Extract the [X, Y] coordinate from the center of the cell holding the provided text.  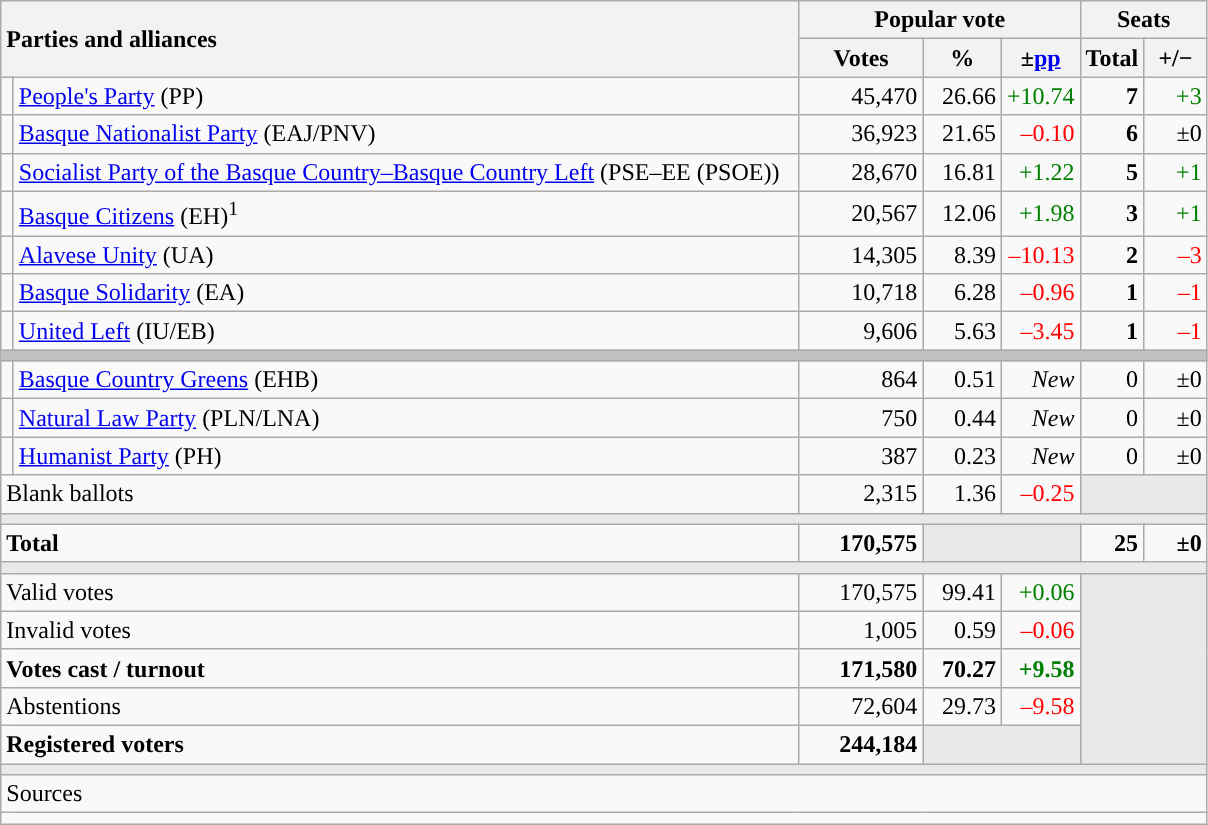
Alavese Unity (UA) [406, 255]
Abstentions [400, 706]
+/− [1176, 58]
+0.06 [1040, 592]
25 [1112, 543]
+1.98 [1040, 214]
People's Party (PP) [406, 96]
5 [1112, 172]
750 [861, 418]
10,718 [861, 293]
+10.74 [1040, 96]
7 [1112, 96]
Popular vote [940, 20]
12.06 [962, 214]
–0.10 [1040, 134]
6.28 [962, 293]
Registered voters [400, 745]
Socialist Party of the Basque Country–Basque Country Left (PSE–EE (PSOE)) [406, 172]
387 [861, 456]
Basque Citizens (EH)1 [406, 214]
Seats [1144, 20]
36,923 [861, 134]
20,567 [861, 214]
244,184 [861, 745]
Valid votes [400, 592]
9,606 [861, 331]
2,315 [861, 494]
–10.13 [1040, 255]
% [962, 58]
1.36 [962, 494]
99.41 [962, 592]
21.65 [962, 134]
–0.25 [1040, 494]
3 [1112, 214]
1,005 [861, 630]
Blank ballots [400, 494]
70.27 [962, 668]
Votes cast / turnout [400, 668]
0.23 [962, 456]
–0.96 [1040, 293]
±pp [1040, 58]
72,604 [861, 706]
+3 [1176, 96]
45,470 [861, 96]
Parties and alliances [400, 39]
Humanist Party (PH) [406, 456]
0.51 [962, 380]
6 [1112, 134]
+1.22 [1040, 172]
14,305 [861, 255]
26.66 [962, 96]
Sources [604, 794]
8.39 [962, 255]
–3 [1176, 255]
0.44 [962, 418]
Basque Solidarity (EA) [406, 293]
864 [861, 380]
2 [1112, 255]
0.59 [962, 630]
29.73 [962, 706]
United Left (IU/EB) [406, 331]
Invalid votes [400, 630]
28,670 [861, 172]
Basque Nationalist Party (EAJ/PNV) [406, 134]
–3.45 [1040, 331]
Natural Law Party (PLN/LNA) [406, 418]
Basque Country Greens (EHB) [406, 380]
171,580 [861, 668]
Votes [861, 58]
+9.58 [1040, 668]
5.63 [962, 331]
–9.58 [1040, 706]
–0.06 [1040, 630]
16.81 [962, 172]
